Pinpoint the cell where the given text exists, returning its (X, Y) midpoint coordinate. 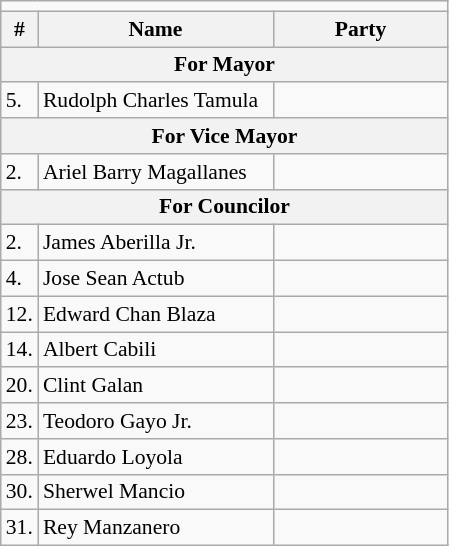
Edward Chan Blaza (156, 314)
5. (20, 101)
Rey Manzanero (156, 528)
4. (20, 279)
Rudolph Charles Tamula (156, 101)
Party (360, 29)
14. (20, 350)
Clint Galan (156, 386)
12. (20, 314)
20. (20, 386)
James Aberilla Jr. (156, 243)
Albert Cabili (156, 350)
Teodoro Gayo Jr. (156, 421)
Jose Sean Actub (156, 279)
# (20, 29)
Eduardo Loyola (156, 457)
For Vice Mayor (224, 136)
Ariel Barry Magallanes (156, 172)
Name (156, 29)
31. (20, 528)
Sherwel Mancio (156, 492)
30. (20, 492)
28. (20, 457)
For Mayor (224, 65)
For Councilor (224, 207)
23. (20, 421)
